Provide the (X, Y) coordinate of the cell's center where the given text is located.  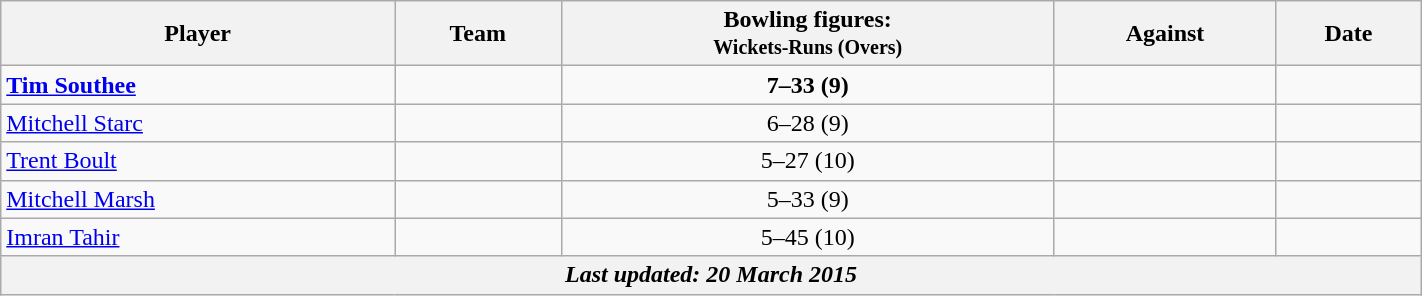
Mitchell Marsh (198, 199)
Date (1349, 34)
7–33 (9) (808, 85)
Player (198, 34)
Bowling figures:Wickets-Runs (Overs) (808, 34)
Trent Boult (198, 161)
Imran Tahir (198, 237)
Team (478, 34)
5–33 (9) (808, 199)
Last updated: 20 March 2015 (711, 275)
5–45 (10) (808, 237)
5–27 (10) (808, 161)
Against (1164, 34)
6–28 (9) (808, 123)
Mitchell Starc (198, 123)
Tim Southee (198, 85)
